Output the [x, y] coordinate of the center of the cell containing the given text.  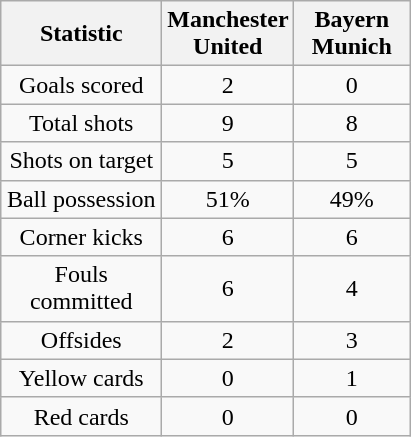
Total shots [82, 123]
1 [352, 378]
Goals scored [82, 85]
4 [352, 288]
51% [228, 199]
Offsides [82, 340]
Statistic [82, 34]
Manchester United [228, 34]
Red cards [82, 416]
8 [352, 123]
Fouls committed [82, 288]
Yellow cards [82, 378]
Corner kicks [82, 237]
Shots on target [82, 161]
49% [352, 199]
9 [228, 123]
Ball possession [82, 199]
Bayern Munich [352, 34]
3 [352, 340]
